For the text-containing cell, return its midpoint in [X, Y] coordinate format. 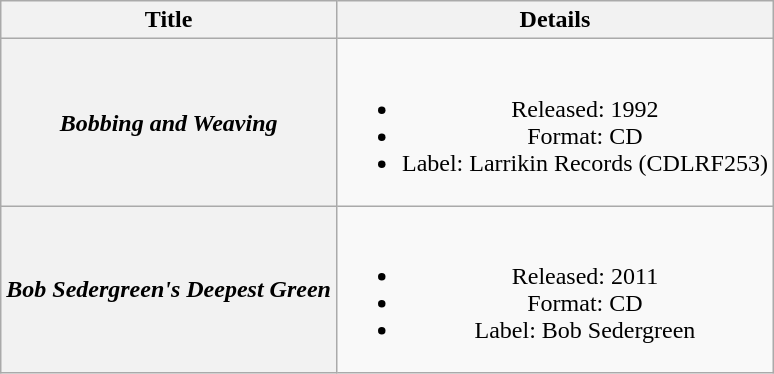
Title [169, 20]
Bobbing and Weaving [169, 122]
Released: 1992Format: CDLabel: Larrikin Records (CDLRF253) [554, 122]
Bob Sedergreen's Deepest Green [169, 290]
Details [554, 20]
Released: 2011Format: CDLabel: Bob Sedergreen [554, 290]
